Extract the (x, y) coordinate from the center of the cell holding the provided text.  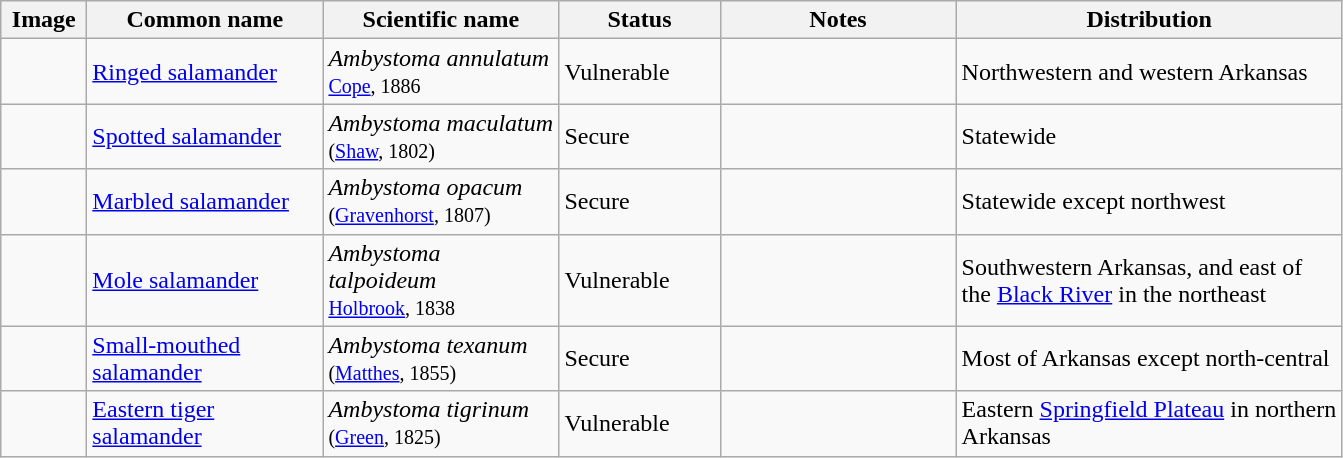
Distribution (1149, 20)
Ambystoma tigrinum(Green, 1825) (441, 424)
Eastern Springfield Plateau in northern Arkansas (1149, 424)
Status (640, 20)
Ambystoma maculatum(Shaw, 1802) (441, 136)
Ambystoma talpoideumHolbrook, 1838 (441, 280)
Notes (838, 20)
Small-mouthed salamander (205, 358)
Ringed salamander (205, 72)
Mole salamander (205, 280)
Ambystoma annulatumCope, 1886 (441, 72)
Statewide except northwest (1149, 202)
Common name (205, 20)
Spotted salamander (205, 136)
Southwestern Arkansas, and east of the Black River in the northeast (1149, 280)
Ambystoma texanum(Matthes, 1855) (441, 358)
Eastern tiger salamander (205, 424)
Statewide (1149, 136)
Image (44, 20)
Ambystoma opacum(Gravenhorst, 1807) (441, 202)
Marbled salamander (205, 202)
Northwestern and western Arkansas (1149, 72)
Most of Arkansas except north-central (1149, 358)
Scientific name (441, 20)
